Locate the cell with the specified text and output its (X, Y) center coordinate. 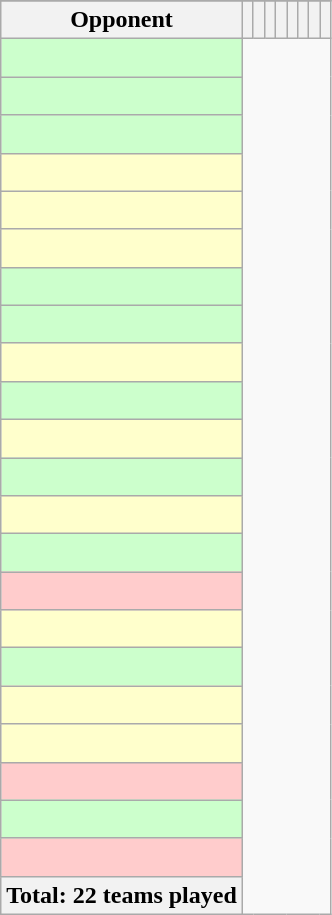
Opponent (122, 20)
Total: 22 teams played (122, 895)
